Output the (x, y) coordinate of the center of the cell containing the given text.  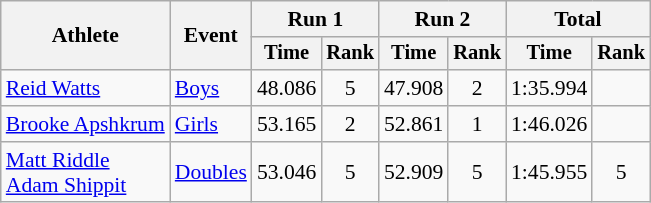
52.909 (414, 172)
Run 2 (442, 19)
Matt RiddleAdam Shippit (86, 172)
Total (578, 19)
Reid Watts (86, 88)
1:35.994 (549, 88)
47.908 (414, 88)
Athlete (86, 36)
Doubles (211, 172)
53.165 (286, 124)
Girls (211, 124)
1:46.026 (549, 124)
53.046 (286, 172)
52.861 (414, 124)
Boys (211, 88)
1:45.955 (549, 172)
Event (211, 36)
48.086 (286, 88)
1 (477, 124)
Brooke Apshkrum (86, 124)
Run 1 (316, 19)
